For the text-containing cell, return its midpoint in (X, Y) coordinate format. 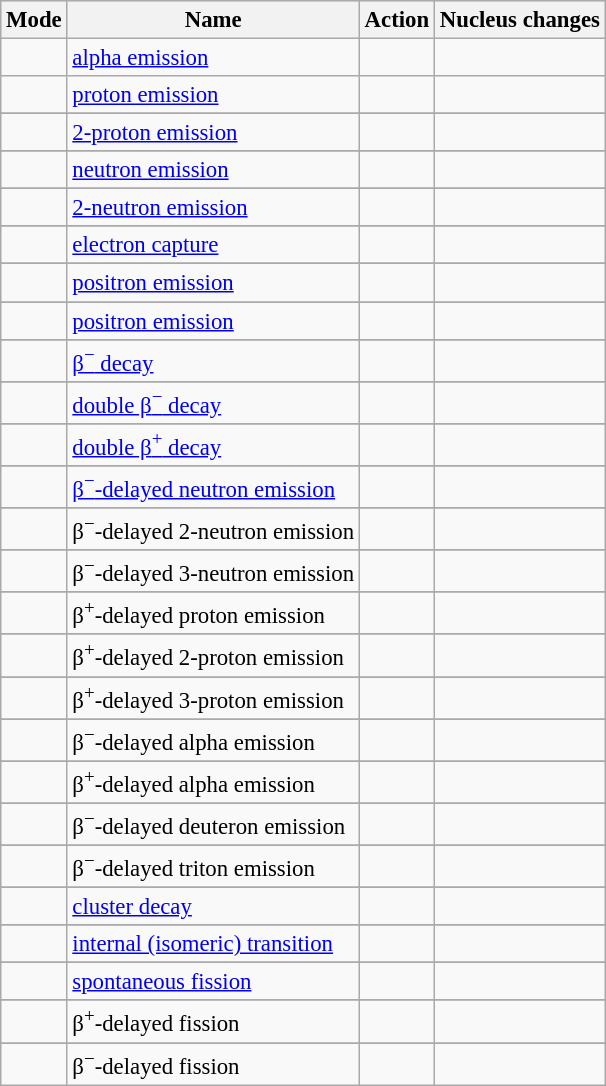
β−-delayed neutron emission (213, 487)
internal (isomeric) transition (213, 944)
Name (213, 20)
neutron emission (213, 170)
electron capture (213, 245)
Mode (34, 20)
spontaneous fission (213, 982)
β+-delayed 3-proton emission (213, 698)
double β+ decay (213, 445)
Action (396, 20)
Nucleus changes (520, 20)
double β− decay (213, 402)
β+-delayed proton emission (213, 613)
β−-delayed alpha emission (213, 740)
β−-delayed 2-neutron emission (213, 529)
β+-delayed 2-proton emission (213, 656)
β−-delayed deuteron emission (213, 824)
β−-delayed triton emission (213, 867)
β−-delayed 3-neutron emission (213, 571)
β−-delayed fission (213, 1064)
β+-delayed alpha emission (213, 782)
2-neutron emission (213, 208)
2-proton emission (213, 133)
β+-delayed fission (213, 1021)
proton emission (213, 95)
cluster decay (213, 907)
β− decay (213, 360)
alpha emission (213, 58)
